Locate the cell with the specified text and output its [X, Y] center coordinate. 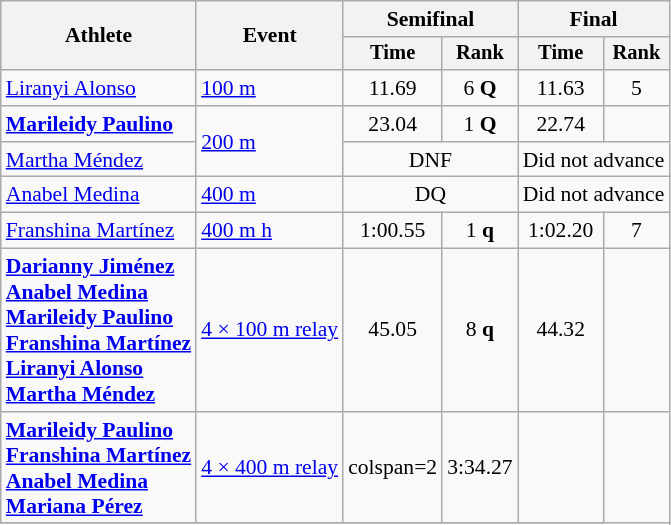
DQ [430, 195]
7 [637, 231]
Marileidy Paulino [98, 124]
22.74 [561, 124]
8 q [480, 330]
Martha Méndez [98, 160]
45.05 [392, 330]
11.63 [561, 88]
400 m h [270, 231]
23.04 [392, 124]
1 Q [480, 124]
1:02.20 [561, 231]
Event [270, 36]
1:00.55 [392, 231]
Final [594, 19]
6 Q [480, 88]
Liranyi Alonso [98, 88]
DNF [430, 160]
colspan=2 [392, 468]
3:34.27 [480, 468]
44.32 [561, 330]
200 m [270, 142]
400 m [270, 195]
11.69 [392, 88]
Marileidy PaulinoFranshina MartínezAnabel MedinaMariana Pérez [98, 468]
100 m [270, 88]
Anabel Medina [98, 195]
4 × 100 m relay [270, 330]
Franshina Martínez [98, 231]
1 q [480, 231]
Semifinal [430, 19]
4 × 400 m relay [270, 468]
5 [637, 88]
Darianny JiménezAnabel MedinaMarileidy PaulinoFranshina MartínezLiranyi AlonsoMartha Méndez [98, 330]
Athlete [98, 36]
